Scan for the cell matching the given text and deliver its (x, y) coordinate at center. 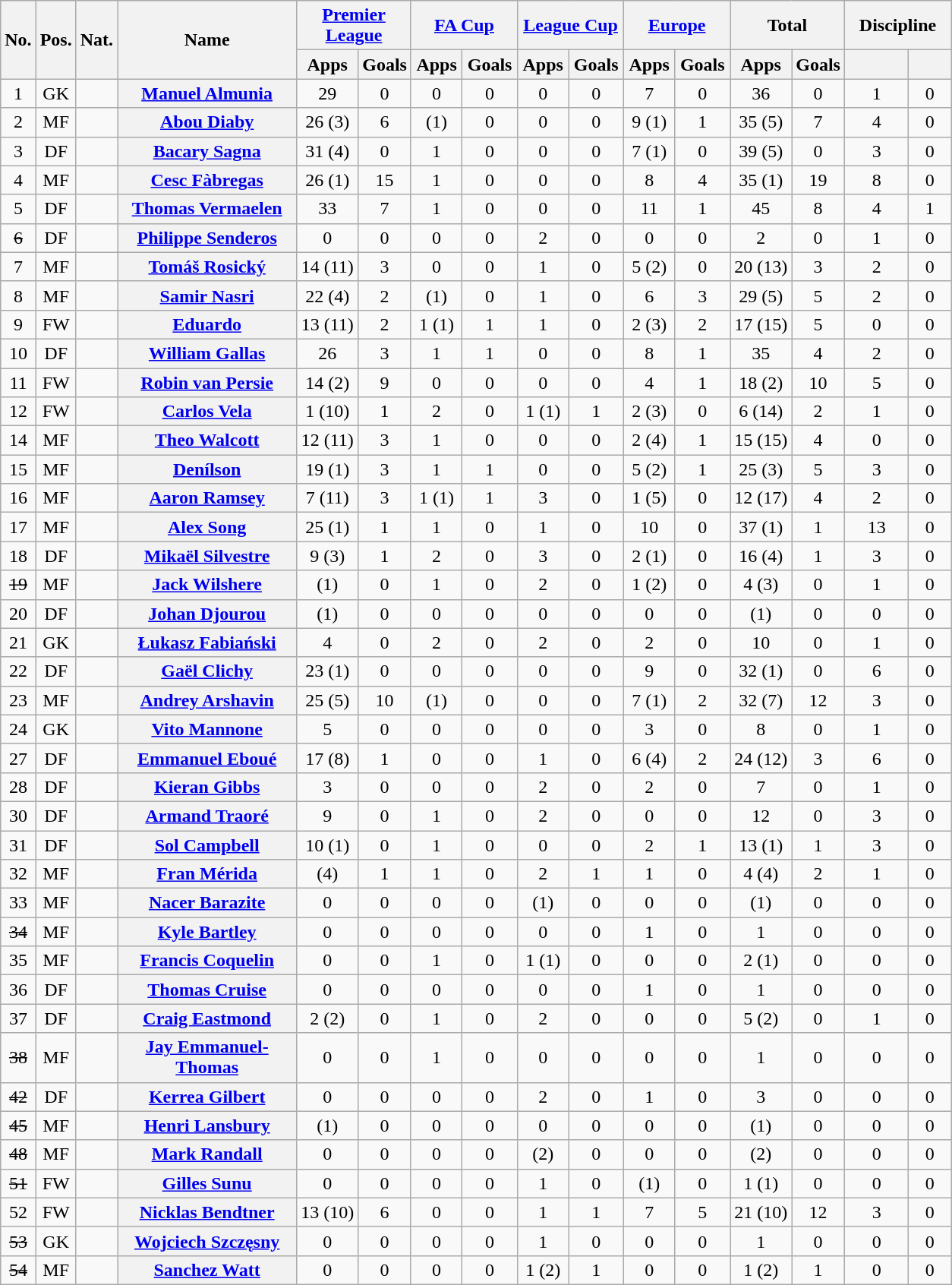
29 (328, 93)
23 (1) (328, 671)
Thomas Vermaelen (207, 209)
9 (1) (650, 122)
Pos. (56, 39)
Bacary Sagna (207, 151)
37 (1) (761, 527)
12 (17) (761, 498)
48 (18, 1154)
35 (5) (761, 122)
37 (18, 1018)
13 (10) (328, 1212)
14 (2) (328, 382)
Thomas Cruise (207, 990)
Francis Coquelin (207, 961)
Wojciech Szczęsny (207, 1241)
25 (1) (328, 527)
7 (11) (328, 498)
Fran Mérida (207, 874)
Name (207, 39)
Manuel Almunia (207, 93)
Mikaël Silvestre (207, 556)
54 (18, 1270)
Nacer Barazite (207, 903)
34 (18, 932)
9 (3) (328, 556)
4 (4) (761, 874)
32 (1) (761, 671)
4 (3) (761, 585)
Abou Diaby (207, 122)
17 (8) (328, 758)
Robin van Persie (207, 382)
Cesc Fàbregas (207, 180)
Carlos Vela (207, 412)
Mark Randall (207, 1154)
6 (14) (761, 412)
24 (12) (761, 758)
13 (11) (328, 324)
18 (18, 556)
32 (7) (761, 700)
29 (5) (761, 295)
31 (4) (328, 151)
52 (18, 1212)
1 (5) (650, 498)
Eduardo (207, 324)
25 (5) (328, 700)
Samir Nasri (207, 295)
Łukasz Fabiański (207, 642)
38 (18, 1057)
22 (18, 671)
20 (18, 614)
39 (5) (761, 151)
19 (1) (328, 469)
Aaron Ramsey (207, 498)
Total (788, 26)
Theo Walcott (207, 440)
42 (18, 1097)
League Cup (571, 26)
Denílson (207, 469)
Johan Djourou (207, 614)
35 (1) (761, 180)
10 (1) (328, 845)
No. (18, 39)
13 (876, 527)
Nat. (96, 39)
1 (10) (328, 412)
6 (4) (650, 758)
Alex Song (207, 527)
William Gallas (207, 353)
2 (4) (650, 440)
Sol Campbell (207, 845)
17 (15) (761, 324)
Andrey Arshavin (207, 700)
Vito Mannone (207, 729)
20 (13) (761, 267)
22 (4) (328, 295)
Kieran Gibbs (207, 787)
Europe (677, 26)
13 (1) (761, 845)
Kerrea Gilbert (207, 1097)
Armand Traoré (207, 816)
25 (3) (761, 469)
21 (18, 642)
16 (4) (761, 556)
12 (11) (328, 440)
14 (18, 440)
Premier League (354, 26)
Jay Emmanuel-Thomas (207, 1057)
26 (3) (328, 122)
Philippe Senderos (207, 238)
24 (18, 729)
15 (15) (761, 440)
53 (18, 1241)
17 (18, 527)
31 (18, 845)
32 (18, 874)
Gilles Sunu (207, 1183)
Kyle Bartley (207, 932)
Tomáš Rosický (207, 267)
FA Cup (464, 26)
2 (2) (328, 1018)
Jack Wilshere (207, 585)
18 (2) (761, 382)
26 (1) (328, 180)
23 (18, 700)
26 (328, 353)
30 (18, 816)
Sanchez Watt (207, 1270)
Emmanuel Eboué (207, 758)
16 (18, 498)
51 (18, 1183)
Henri Lansbury (207, 1126)
28 (18, 787)
Nicklas Bendtner (207, 1212)
(4) (328, 874)
21 (10) (761, 1212)
27 (18, 758)
14 (11) (328, 267)
Craig Eastmond (207, 1018)
Gaël Clichy (207, 671)
Discipline (897, 26)
